Output the (X, Y) coordinate of the center of the cell containing the given text.  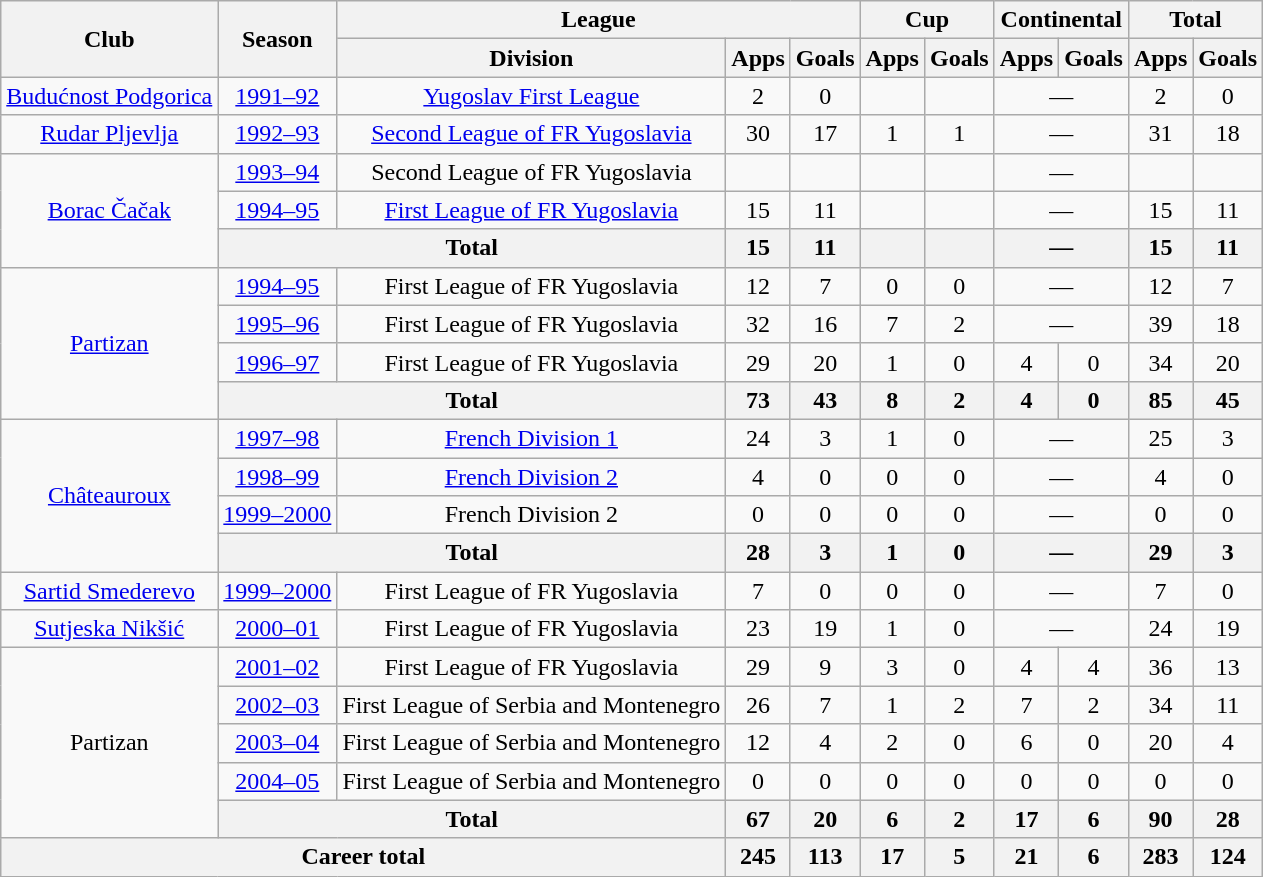
283 (1160, 857)
1998–99 (278, 477)
23 (758, 629)
Continental (1061, 20)
67 (758, 819)
43 (825, 400)
Yugoslav First League (532, 96)
2001–02 (278, 667)
1995–96 (278, 324)
30 (758, 134)
26 (758, 705)
1991–92 (278, 96)
Season (278, 39)
1993–94 (278, 172)
French Division 1 (532, 438)
9 (825, 667)
73 (758, 400)
Cup (927, 20)
Borac Čačak (110, 210)
13 (1228, 667)
90 (1160, 819)
1992–93 (278, 134)
2000–01 (278, 629)
36 (1160, 667)
124 (1228, 857)
2002–03 (278, 705)
5 (959, 857)
1996–97 (278, 362)
Rudar Pljevlja (110, 134)
Division (532, 58)
2003–04 (278, 743)
8 (892, 400)
Sutjeska Nikšić (110, 629)
Career total (364, 857)
16 (825, 324)
31 (1160, 134)
245 (758, 857)
21 (1026, 857)
45 (1228, 400)
Châteauroux (110, 495)
39 (1160, 324)
Sartid Smederevo (110, 591)
1997–98 (278, 438)
32 (758, 324)
League (598, 20)
113 (825, 857)
2004–05 (278, 781)
Club (110, 39)
25 (1160, 438)
Budućnost Podgorica (110, 96)
85 (1160, 400)
